Return [x, y] of the center of cell containing provided text 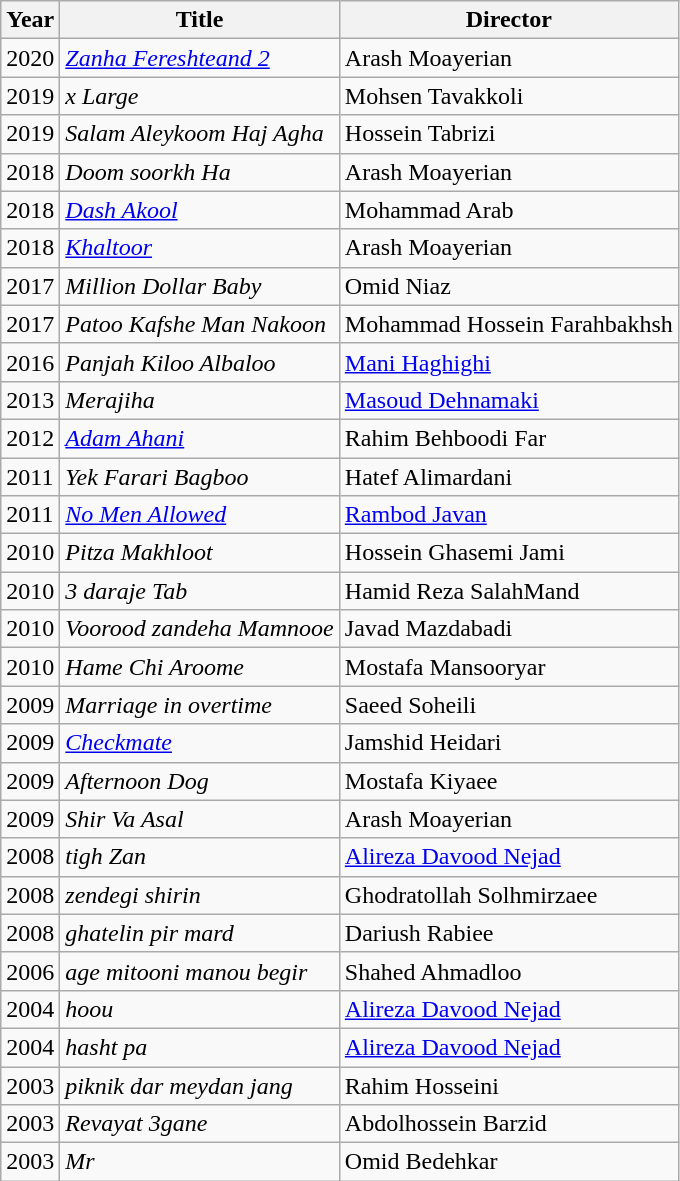
piknik dar meydan jang [200, 1085]
Saeed Soheili [508, 705]
Zanha Fereshteand 2 [200, 58]
Mohammad Hossein Farahbakhsh [508, 324]
Shahed Ahmadloo [508, 971]
Shir Va Asal [200, 819]
Ghodratollah Solhmirzaee [508, 895]
Rahim Behboodi Far [508, 438]
Mostafa Kiyaee [508, 781]
Javad Mazdabadi [508, 629]
hasht pa [200, 1047]
2013 [30, 400]
age mitooni manou begir [200, 971]
hoou [200, 1009]
Masoud Dehnamaki [508, 400]
Abdolhossein Barzid [508, 1124]
zendegi shirin [200, 895]
Year [30, 20]
x Large [200, 96]
Hatef Alimardani [508, 477]
2016 [30, 362]
Merajiha [200, 400]
Afternoon Dog [200, 781]
Doom soorkh Ha [200, 172]
Rahim Hosseini [508, 1085]
Salam Aleykoom Haj Agha [200, 134]
No Men Allowed [200, 515]
Adam Ahani [200, 438]
Mani Haghighi [508, 362]
Jamshid Heidari [508, 743]
Omid Bedehkar [508, 1162]
Mohsen Tavakkoli [508, 96]
Hossein Ghasemi Jami [508, 553]
Hame Chi Aroome [200, 667]
Dash Akool [200, 210]
Title [200, 20]
Director [508, 20]
Khaltoor [200, 248]
Yek Farari Bagboo [200, 477]
Mohammad Arab [508, 210]
Mostafa Mansooryar [508, 667]
Mr [200, 1162]
Checkmate [200, 743]
ghatelin pir mard [200, 933]
Pitza Makhloot [200, 553]
2012 [30, 438]
2006 [30, 971]
Voorood zandeha Mamnooe [200, 629]
Million Dollar Baby [200, 286]
Dariush Rabiee [508, 933]
Revayat 3gane [200, 1124]
3 daraje Tab [200, 591]
Panjah Kiloo Albaloo [200, 362]
Patoo Kafshe Man Nakoon [200, 324]
Hamid Reza SalahMand [508, 591]
Hossein Tabrizi [508, 134]
tigh Zan [200, 857]
Omid Niaz [508, 286]
Rambod Javan [508, 515]
Marriage in overtime [200, 705]
2020 [30, 58]
